Locate the cell with the specified text and output its [X, Y] center coordinate. 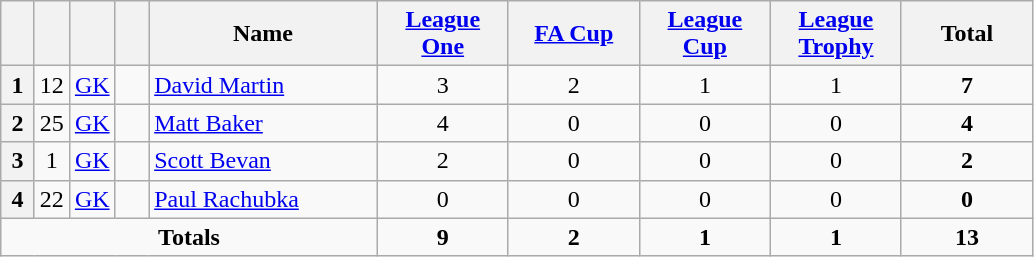
Scott Bevan [264, 161]
FA Cup [574, 34]
25 [52, 123]
David Martin [264, 85]
League One [442, 34]
League Trophy [836, 34]
9 [442, 237]
22 [52, 199]
Totals [189, 237]
12 [52, 85]
13 [966, 237]
Total [966, 34]
League Cup [704, 34]
Paul Rachubka [264, 199]
Name [264, 34]
7 [966, 85]
Matt Baker [264, 123]
